Extract the (X, Y) coordinate from the center of the cell holding the provided text.  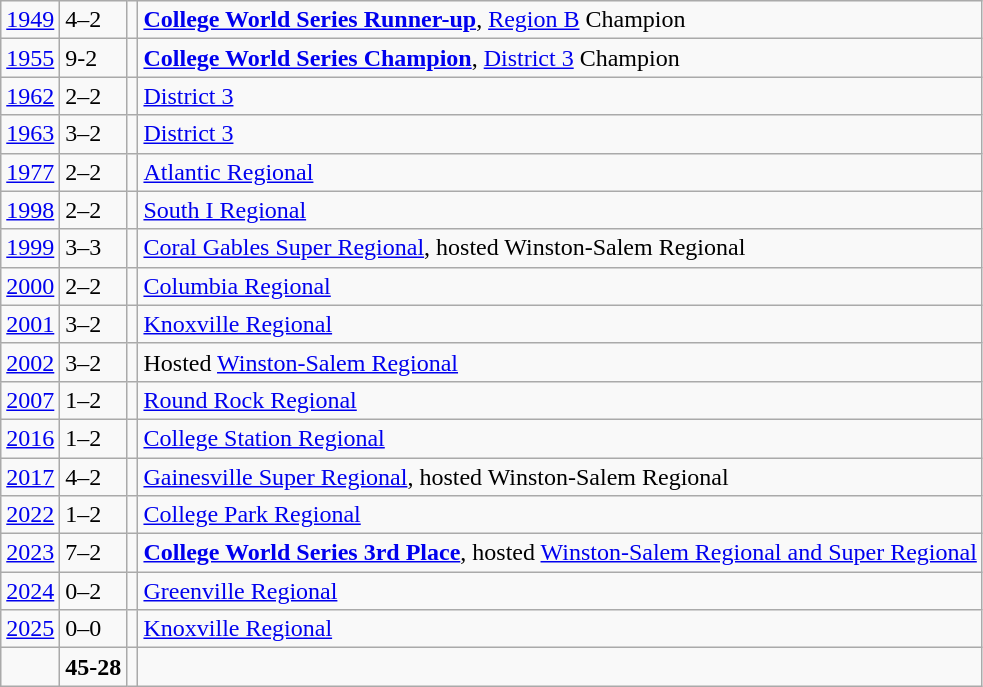
3–3 (94, 248)
Gainesville Super Regional, hosted Winston-Salem Regional (560, 477)
1949 (30, 20)
2023 (30, 553)
1963 (30, 134)
Round Rock Regional (560, 400)
Atlantic Regional (560, 172)
1998 (30, 210)
2007 (30, 400)
2000 (30, 286)
0–0 (94, 629)
2022 (30, 515)
0–2 (94, 591)
College World Series 3rd Place, hosted Winston-Salem Regional and Super Regional (560, 553)
1999 (30, 248)
2024 (30, 591)
2001 (30, 324)
College World Series Champion, District 3 Champion (560, 58)
Hosted Winston-Salem Regional (560, 362)
1962 (30, 96)
2017 (30, 477)
Columbia Regional (560, 286)
College Station Regional (560, 438)
9-2 (94, 58)
45-28 (94, 667)
Greenville Regional (560, 591)
7–2 (94, 553)
1977 (30, 172)
Coral Gables Super Regional, hosted Winston-Salem Regional (560, 248)
South I Regional (560, 210)
College World Series Runner-up, Region B Champion (560, 20)
2002 (30, 362)
College Park Regional (560, 515)
1955 (30, 58)
2016 (30, 438)
2025 (30, 629)
